Scan for the cell matching the given text and deliver its [x, y] coordinate at center. 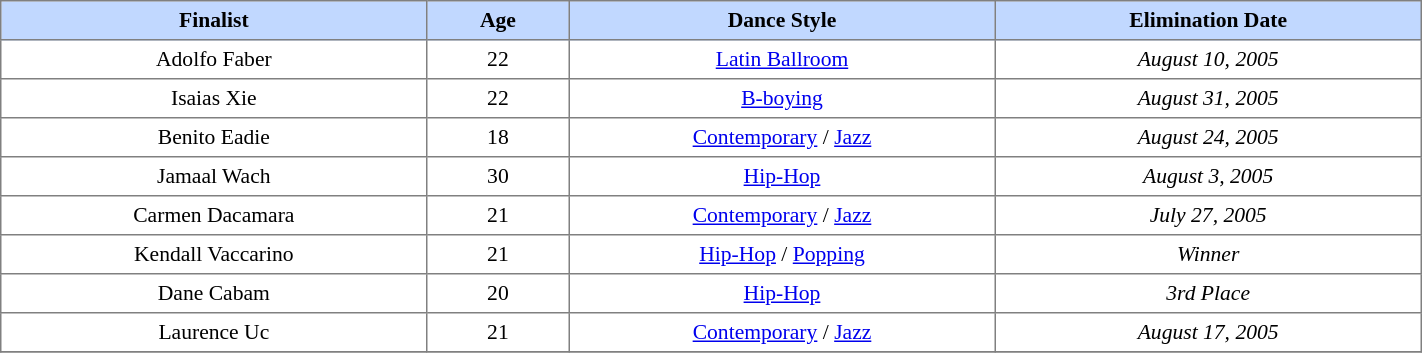
Age [498, 20]
August 24, 2005 [1208, 138]
Dance Style [782, 20]
3rd Place [1208, 294]
August 17, 2005 [1208, 332]
Kendall Vaccarino [214, 254]
Jamaal Wach [214, 176]
August 3, 2005 [1208, 176]
Adolfo Faber [214, 60]
Isaias Xie [214, 98]
Benito Eadie [214, 138]
July 27, 2005 [1208, 216]
August 31, 2005 [1208, 98]
Dane Cabam [214, 294]
B-boying [782, 98]
18 [498, 138]
Hip-Hop / Popping [782, 254]
Finalist [214, 20]
Winner [1208, 254]
30 [498, 176]
Elimination Date [1208, 20]
Laurence Uc [214, 332]
20 [498, 294]
August 10, 2005 [1208, 60]
Carmen Dacamara [214, 216]
Latin Ballroom [782, 60]
